Identify which cell holds the provided text, then report its [X, Y] central coordinate. 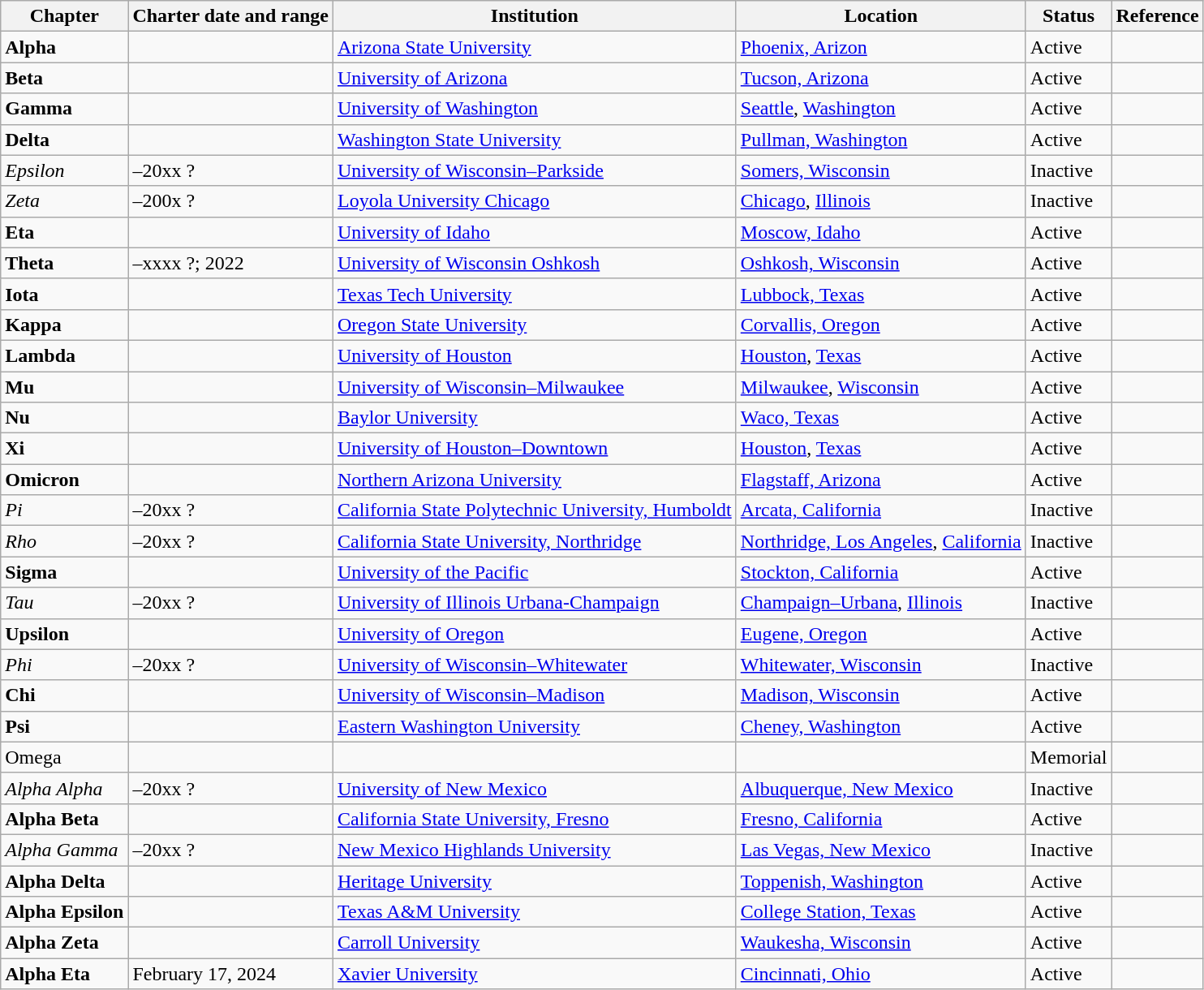
Xavier University [535, 974]
Alpha Zeta [65, 943]
California State University, Fresno [535, 819]
Lambda [65, 355]
Arizona State University [535, 47]
Corvallis, Oregon [881, 325]
Lubbock, Texas [881, 294]
Nu [65, 418]
University of Wisconsin–Parkside [535, 170]
Epsilon [65, 170]
Delta [65, 140]
California State University, Northridge [535, 541]
Zeta [65, 201]
University of Washington [535, 109]
Madison, Wisconsin [881, 695]
Omicron [65, 480]
Oshkosh, Wisconsin [881, 263]
University of New Mexico [535, 788]
Mu [65, 387]
Waco, Texas [881, 418]
Chi [65, 695]
Beta [65, 78]
Sigma [65, 572]
Memorial [1069, 757]
Baylor University [535, 418]
February 17, 2024 [230, 974]
Alpha Gamma [65, 850]
University of Wisconsin–Milwaukee [535, 387]
Tucson, Arizona [881, 78]
University of Wisconsin–Whitewater [535, 665]
Alpha Epsilon [65, 912]
Chicago, Illinois [881, 201]
Stockton, California [881, 572]
Charter date and range [230, 16]
Psi [65, 726]
Kappa [65, 325]
Cheney, Washington [881, 726]
Oregon State University [535, 325]
Rho [65, 541]
New Mexico Highlands University [535, 850]
Waukesha, Wisconsin [881, 943]
Alpha [65, 47]
Cincinnati, Ohio [881, 974]
Moscow, Idaho [881, 232]
Phoenix, Arizon [881, 47]
University of Illinois Urbana-Champaign [535, 603]
Location [881, 16]
Arcata, California [881, 510]
Status [1069, 16]
Eugene, Oregon [881, 634]
Loyola University Chicago [535, 201]
University of Idaho [535, 232]
Theta [65, 263]
Fresno, California [881, 819]
University of Arizona [535, 78]
Reference [1157, 16]
Champaign–Urbana, Illinois [881, 603]
Xi [65, 449]
University of the Pacific [535, 572]
University of Wisconsin–Madison [535, 695]
Alpha Eta [65, 974]
Chapter [65, 16]
Alpha Alpha [65, 788]
Northern Arizona University [535, 480]
College Station, Texas [881, 912]
University of Oregon [535, 634]
Institution [535, 16]
Tau [65, 603]
Carroll University [535, 943]
Eastern Washington University [535, 726]
Upsilon [65, 634]
Phi [65, 665]
–xxxx ?; 2022 [230, 263]
Texas A&M University [535, 912]
Pi [65, 510]
Texas Tech University [535, 294]
Milwaukee, Wisconsin [881, 387]
Heritage University [535, 880]
Flagstaff, Arizona [881, 480]
Las Vegas, New Mexico [881, 850]
Seattle, Washington [881, 109]
Eta [65, 232]
Somers, Wisconsin [881, 170]
Northridge, Los Angeles, California [881, 541]
Alpha Delta [65, 880]
California State Polytechnic University, Humboldt [535, 510]
–200x ? [230, 201]
Omega [65, 757]
Whitewater, Wisconsin [881, 665]
University of Houston [535, 355]
Alpha Beta [65, 819]
Toppenish, Washington [881, 880]
Pullman, Washington [881, 140]
University of Houston–Downtown [535, 449]
Gamma [65, 109]
Iota [65, 294]
Washington State University [535, 140]
University of Wisconsin Oshkosh [535, 263]
Albuquerque, New Mexico [881, 788]
